Locate the cell with the specified text and output its (X, Y) center coordinate. 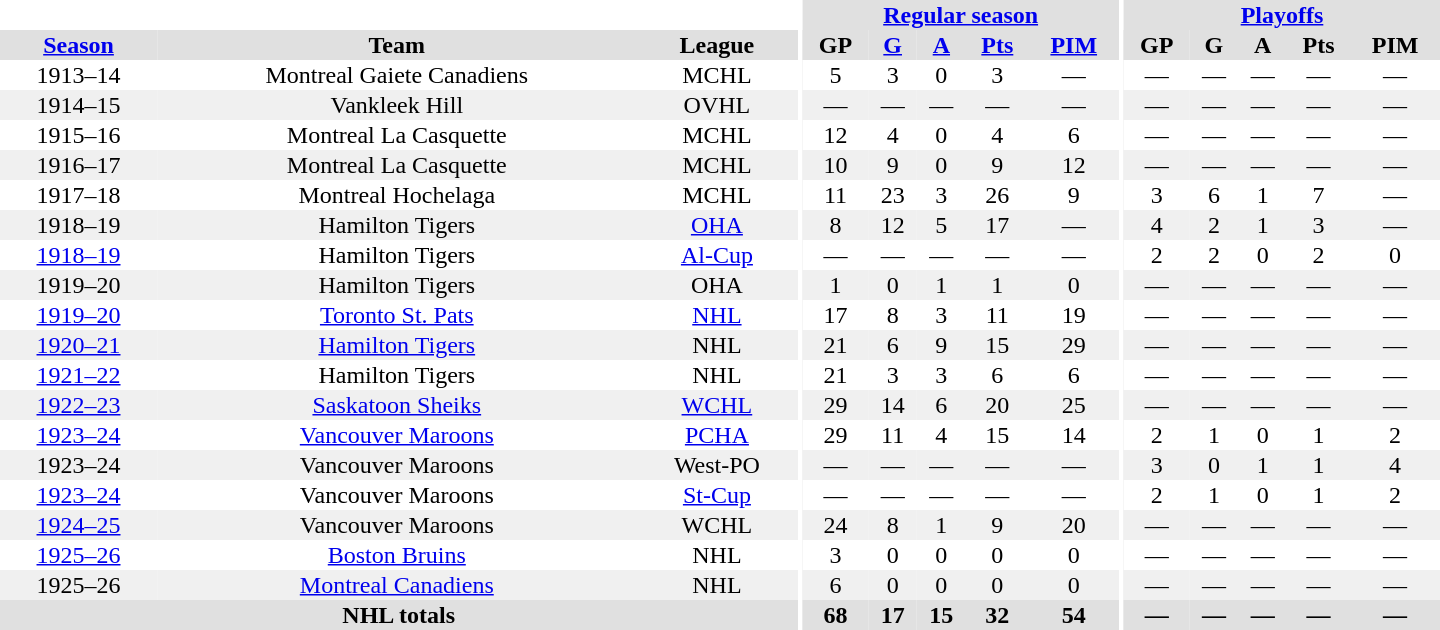
Team (396, 45)
1915–16 (78, 135)
Playoffs (1282, 15)
Montreal Hochelaga (396, 195)
League (718, 45)
19 (1074, 315)
1913–14 (78, 75)
1917–18 (78, 195)
1916–17 (78, 165)
68 (836, 615)
1924–25 (78, 525)
1922–23 (78, 405)
Saskatoon Sheiks (396, 405)
OVHL (718, 105)
West-PO (718, 465)
7 (1318, 195)
St-Cup (718, 495)
54 (1074, 615)
26 (998, 195)
10 (836, 165)
Boston Bruins (396, 555)
Vankleek Hill (396, 105)
1914–15 (78, 105)
Al-Cup (718, 255)
PCHA (718, 435)
Toronto St. Pats (396, 315)
25 (1074, 405)
1921–22 (78, 375)
1920–21 (78, 345)
32 (998, 615)
NHL totals (398, 615)
23 (892, 195)
Montreal Gaiete Canadiens (396, 75)
Montreal Canadiens (396, 585)
Regular season (961, 15)
24 (836, 525)
Season (78, 45)
